Capture the cell that displays the provided text and extract its (x, y) central coordinate. 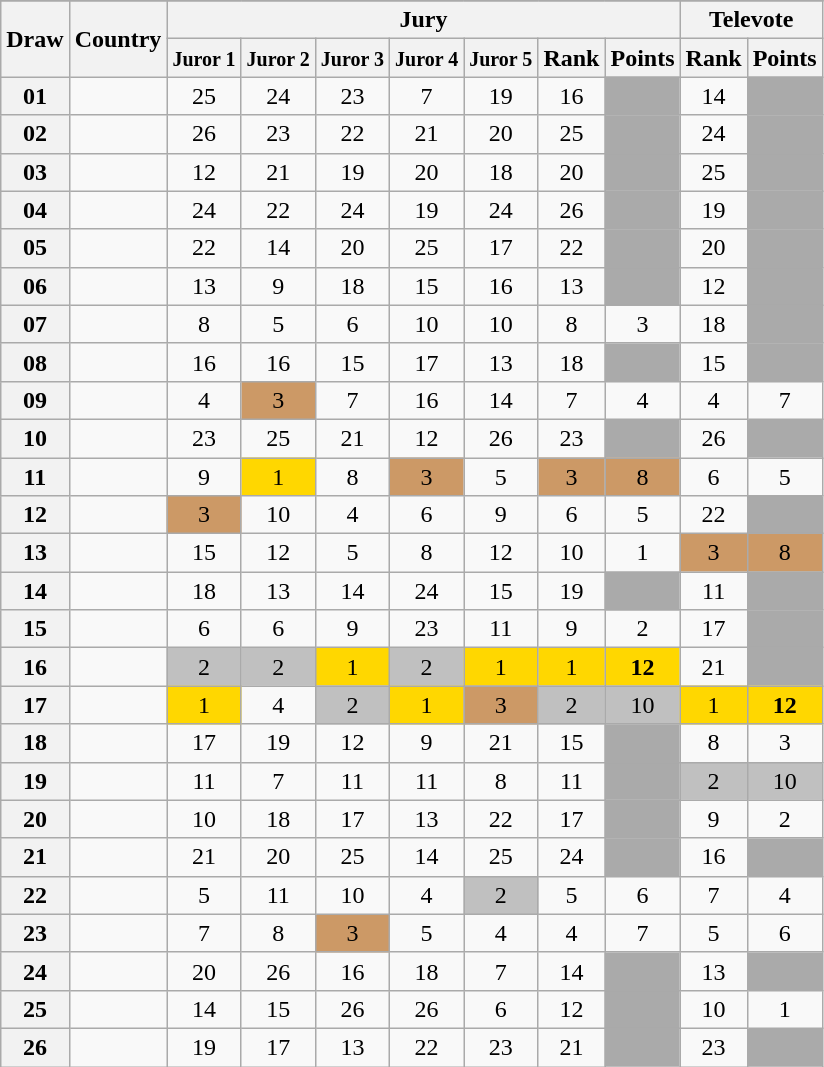
04 (35, 210)
Jury (424, 20)
Juror 5 (501, 58)
Country (118, 39)
Juror 1 (204, 58)
Televote (751, 20)
03 (35, 172)
08 (35, 362)
02 (35, 134)
Juror 2 (278, 58)
01 (35, 96)
Juror 3 (352, 58)
06 (35, 286)
Draw (35, 39)
09 (35, 400)
Juror 4 (426, 58)
05 (35, 248)
07 (35, 324)
